Return [x, y] of the center of cell containing provided text 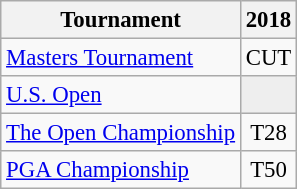
2018 [268, 20]
CUT [268, 58]
T50 [268, 170]
PGA Championship [121, 170]
Tournament [121, 20]
U.S. Open [121, 95]
Masters Tournament [121, 58]
The Open Championship [121, 133]
T28 [268, 133]
